Return the (x, y) coordinate for the center point of the cell that contains the specified text.  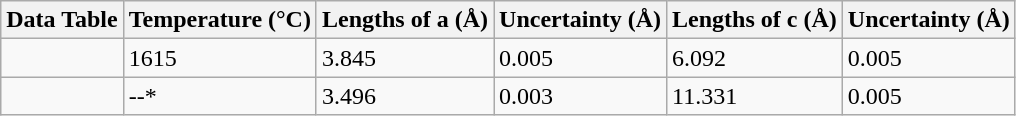
1615 (220, 58)
0.003 (580, 96)
Lengths of c (Å) (755, 20)
Temperature (°C) (220, 20)
11.331 (755, 96)
6.092 (755, 58)
Data Table (62, 20)
Lengths of a (Å) (404, 20)
3.845 (404, 58)
3.496 (404, 96)
--* (220, 96)
